Extract the [X, Y] coordinate from the center of the cell holding the provided text.  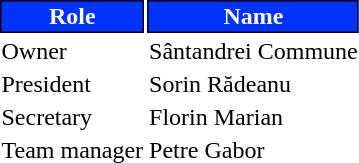
Owner [72, 51]
President [72, 84]
Secretary [72, 117]
Role [72, 16]
